Locate the cell with the specified text and output its [X, Y] center coordinate. 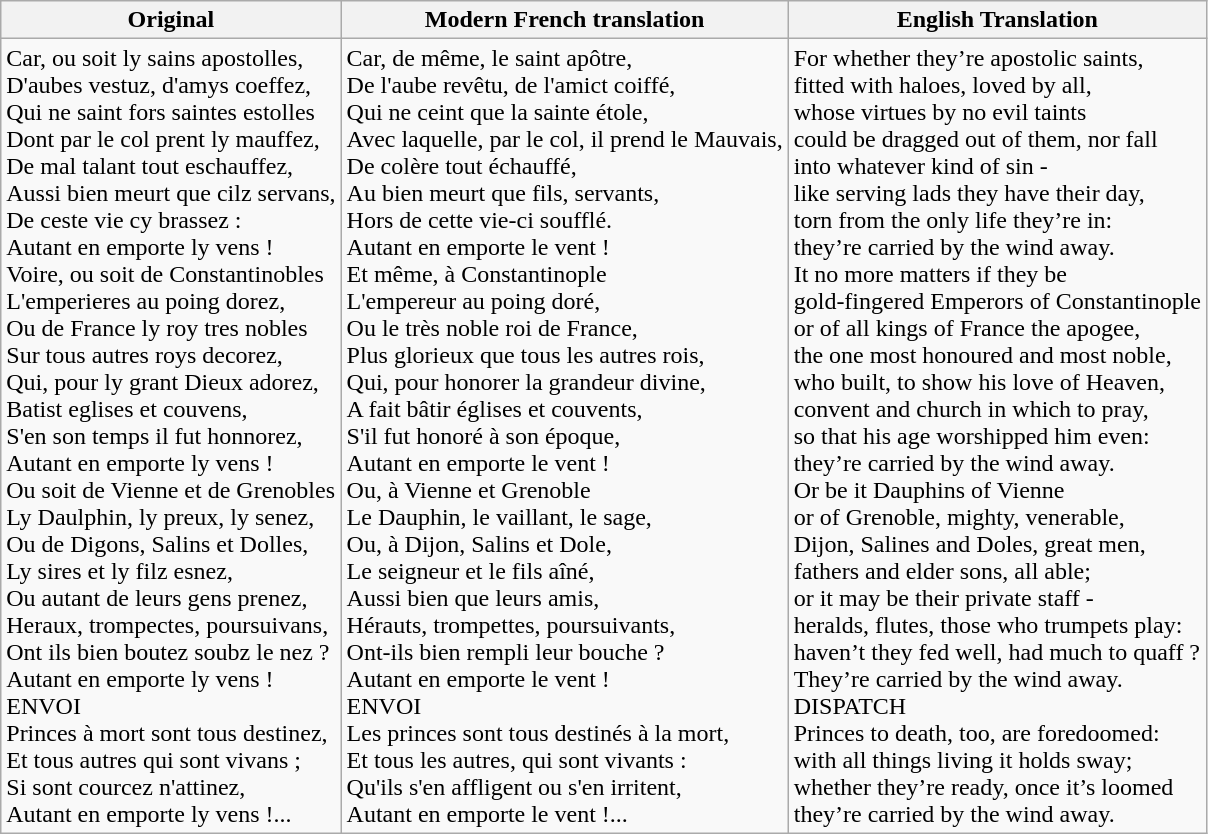
Modern French translation [564, 20]
Original [171, 20]
English Translation [997, 20]
